For the text-containing cell, return its midpoint in [X, Y] coordinate format. 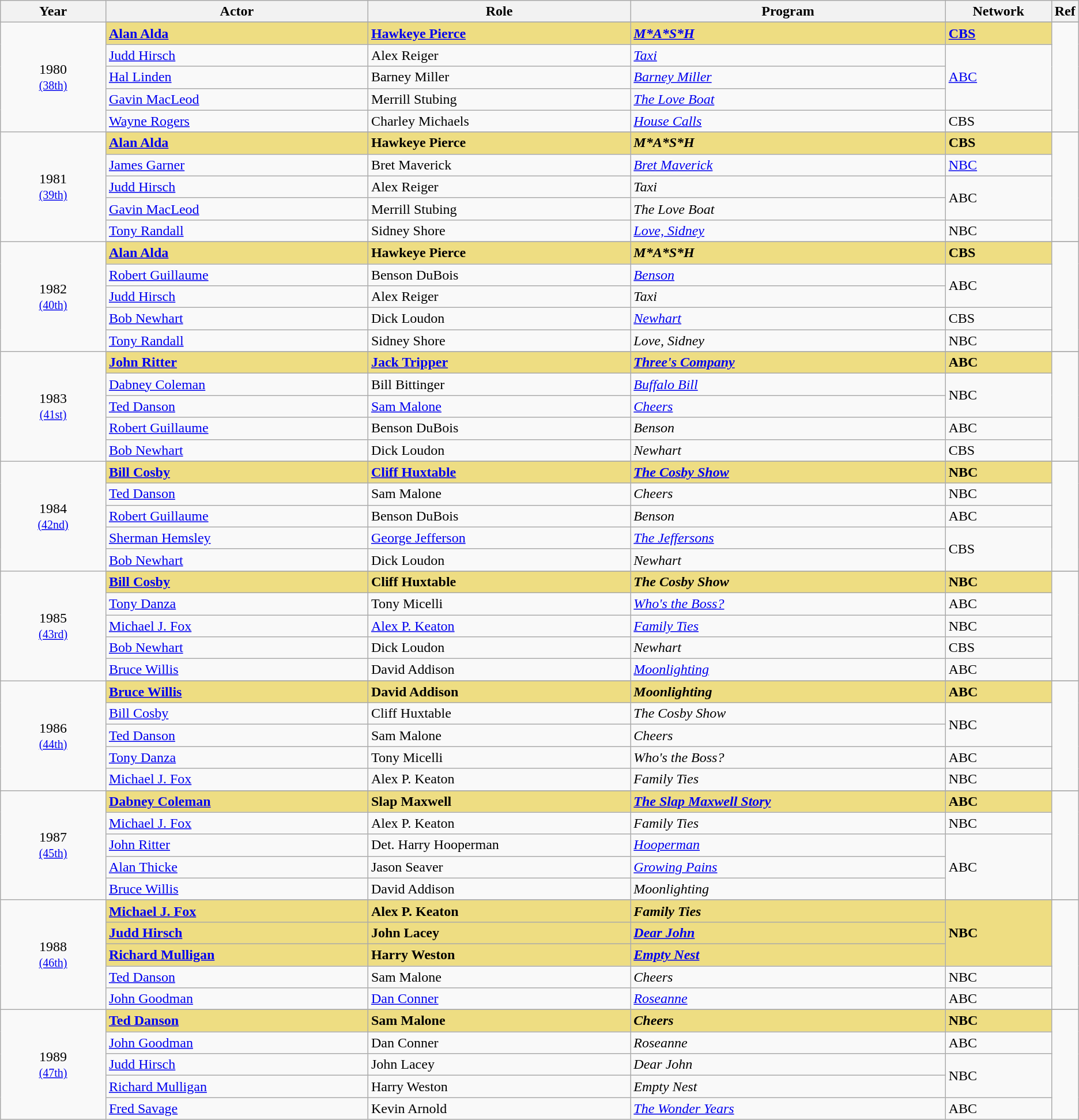
Hooperman [788, 845]
Det. Harry Hooperman [499, 845]
George Jefferson [499, 538]
Ref [1065, 12]
Year [53, 12]
Jason Seaver [499, 867]
The Jeffersons [788, 538]
The Slap Maxwell Story [788, 801]
Role [499, 12]
Network [998, 12]
Program [788, 12]
Growing Pains [788, 867]
Slap Maxwell [499, 801]
Alan Thicke [236, 867]
1980 (38th) [53, 77]
Three's Company [788, 363]
1983 (41st) [53, 406]
Wayne Rogers [236, 121]
1987 (45th) [53, 845]
Hal Linden [236, 77]
House Calls [788, 121]
1989 (47th) [53, 1065]
1985 (43rd) [53, 625]
1982 (40th) [53, 296]
Sherman Hemsley [236, 538]
1984 (42nd) [53, 516]
1986 (44th) [53, 736]
Actor [236, 12]
Buffalo Bill [788, 384]
Jack Tripper [499, 363]
Charley Michaels [499, 121]
1988 (46th) [53, 955]
1981 (39th) [53, 187]
Kevin Arnold [499, 1108]
Bill Bittinger [499, 384]
James Garner [236, 165]
The Wonder Years [788, 1108]
Fred Savage [236, 1108]
